Capture the cell that displays the provided text and extract its [X, Y] central coordinate. 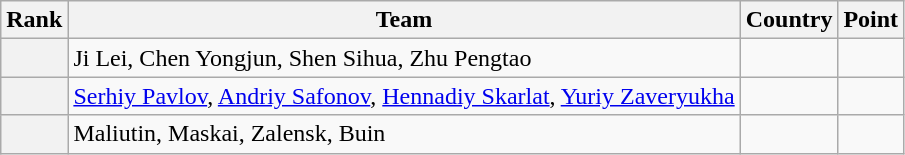
Maliutin, Maskai, Zalensk, Buin [404, 134]
Rank [34, 20]
Team [404, 20]
Ji Lei, Chen Yongjun, Shen Sihua, Zhu Pengtao [404, 58]
Serhiy Pavlov, Andriy Safonov, Hennadiy Skarlat, Yuriy Zaveryukha [404, 96]
Point [871, 20]
Country [789, 20]
